Scan for the cell matching the given text and deliver its (X, Y) coordinate at center. 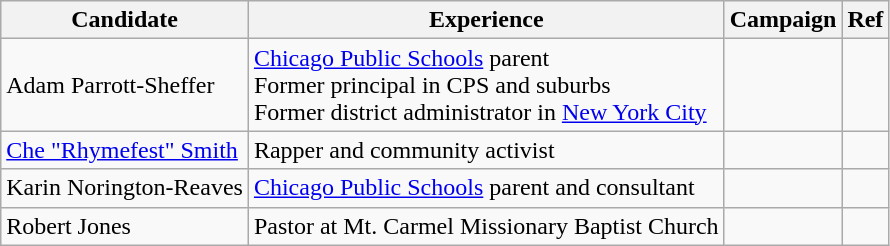
Karin Norington-Reaves (125, 188)
Robert Jones (125, 226)
Che "Rhymefest" Smith (125, 150)
Candidate (125, 20)
Chicago Public Schools parent and consultant (486, 188)
Campaign (783, 20)
Pastor at Mt. Carmel Missionary Baptist Church (486, 226)
Ref (866, 20)
Experience (486, 20)
Rapper and community activist (486, 150)
Adam Parrott-Sheffer (125, 85)
Chicago Public Schools parentFormer principal in CPS and suburbsFormer district administrator in New York City (486, 85)
